Output the (X, Y) coordinate of the center of the cell containing the given text.  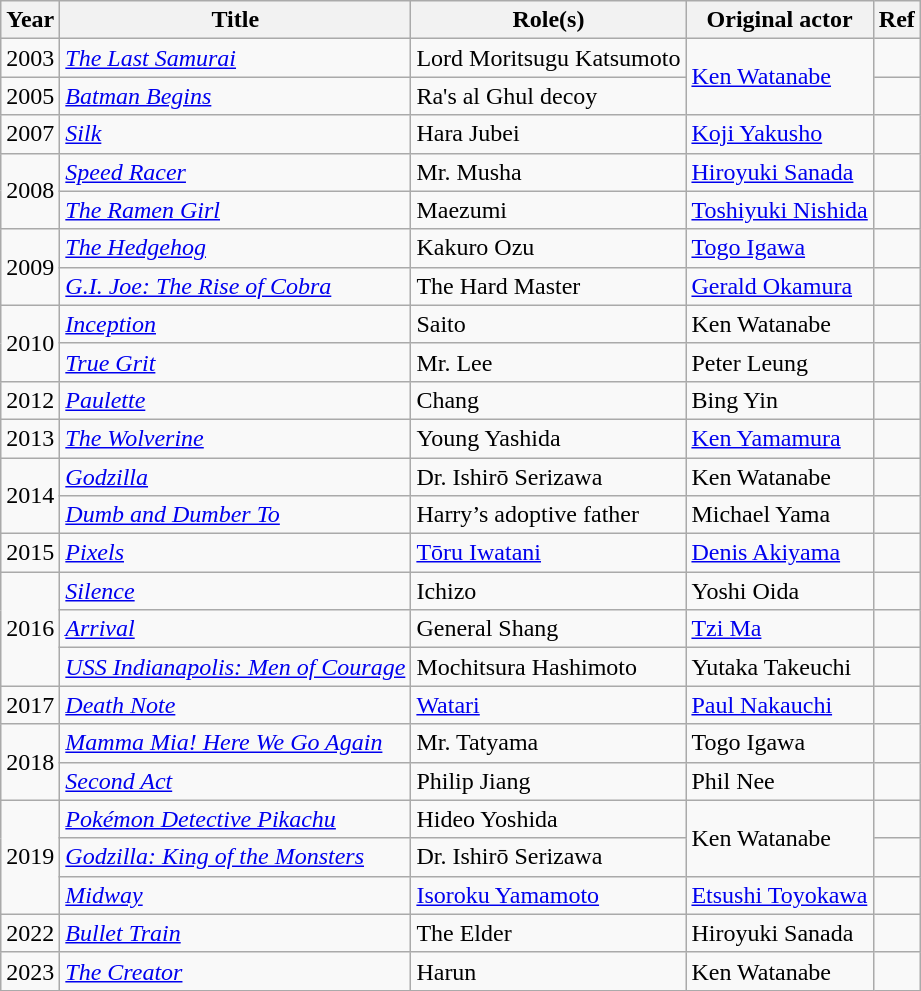
Saito (548, 324)
2019 (30, 857)
2015 (30, 553)
Title (236, 20)
2022 (30, 933)
The Elder (548, 933)
2008 (30, 191)
Gerald Okamura (780, 286)
2018 (30, 762)
2010 (30, 343)
Harry’s adoptive father (548, 515)
2016 (30, 629)
Inception (236, 324)
Lord Moritsugu Katsumoto (548, 58)
Chang (548, 400)
G.I. Joe: The Rise of Cobra (236, 286)
USS Indianapolis: Men of Courage (236, 667)
Hideo Yoshida (548, 819)
Role(s) (548, 20)
The Wolverine (236, 438)
Mr. Lee (548, 362)
Isoroku Yamamoto (548, 895)
Year (30, 20)
Tōru Iwatani (548, 553)
Mr. Tatyama (548, 743)
Pokémon Detective Pikachu (236, 819)
General Shang (548, 629)
Yoshi Oida (780, 591)
Bullet Train (236, 933)
Godzilla (236, 477)
The Hedgehog (236, 248)
2012 (30, 400)
Dumb and Dumber To (236, 515)
2003 (30, 58)
Ken Yamamura (780, 438)
Ichizo (548, 591)
The Hard Master (548, 286)
Godzilla: King of the Monsters (236, 857)
2014 (30, 496)
Phil Nee (780, 781)
Ra's al Ghul decoy (548, 96)
Maezumi (548, 210)
2023 (30, 971)
Peter Leung (780, 362)
Mr. Musha (548, 172)
Paulette (236, 400)
Mamma Mia! Here We Go Again (236, 743)
2007 (30, 134)
The Ramen Girl (236, 210)
Death Note (236, 705)
Arrival (236, 629)
The Creator (236, 971)
Kakuro Ozu (548, 248)
True Grit (236, 362)
2009 (30, 267)
Denis Akiyama (780, 553)
Young Yashida (548, 438)
Original actor (780, 20)
Watari (548, 705)
Silk (236, 134)
Michael Yama (780, 515)
Ref (896, 20)
2005 (30, 96)
Etsushi Toyokawa (780, 895)
The Last Samurai (236, 58)
Tzi Ma (780, 629)
Speed Racer (236, 172)
Midway (236, 895)
2017 (30, 705)
2013 (30, 438)
Batman Begins (236, 96)
Harun (548, 971)
Hara Jubei (548, 134)
Yutaka Takeuchi (780, 667)
Second Act (236, 781)
Silence (236, 591)
Philip Jiang (548, 781)
Bing Yin (780, 400)
Koji Yakusho (780, 134)
Mochitsura Hashimoto (548, 667)
Toshiyuki Nishida (780, 210)
Pixels (236, 553)
Paul Nakauchi (780, 705)
